Find where the given text appears and provide that cell's center as [X, Y] coordinate. 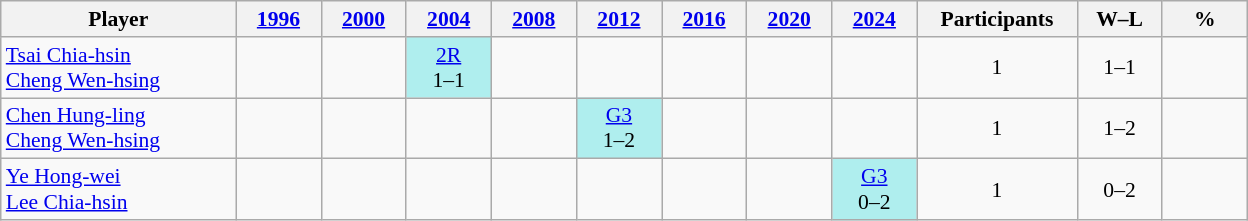
Tsai Chia-hsinCheng Wen-hsing [118, 68]
W–L [1120, 19]
Ye Hong-weiLee Chia-hsin [118, 190]
% [1204, 19]
0–2 [1120, 190]
2016 [704, 19]
G30–2 [874, 190]
Participants [997, 19]
Player [118, 19]
2012 [618, 19]
1996 [278, 19]
2020 [790, 19]
1–2 [1120, 128]
2024 [874, 19]
Chen Hung-lingCheng Wen-hsing [118, 128]
2000 [364, 19]
G31–2 [618, 128]
2R1–1 [448, 68]
2008 [534, 19]
1–1 [1120, 68]
2004 [448, 19]
